Search for the cell housing the specified text and yield its (X, Y) center coordinate. 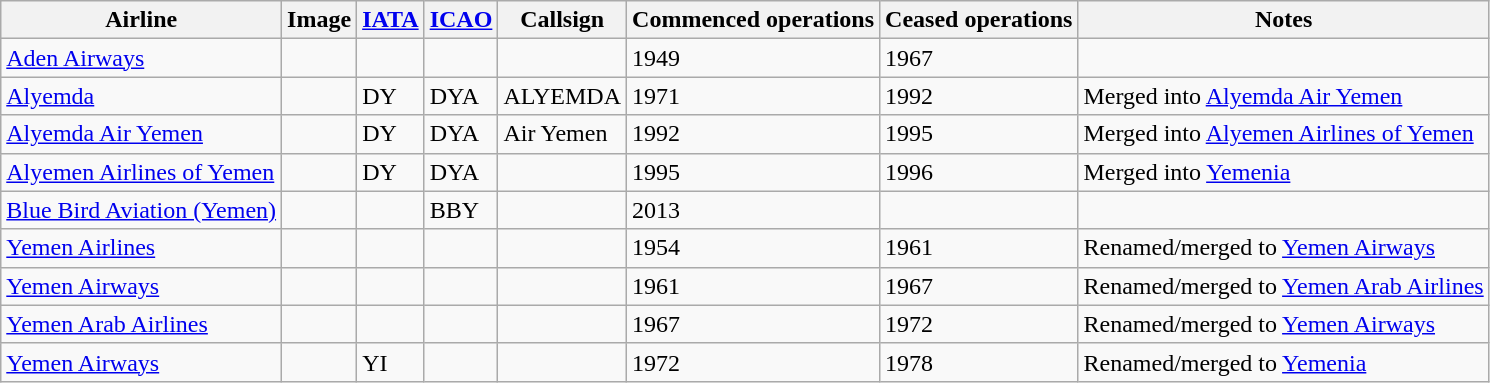
1971 (754, 96)
Yemen Airlines (142, 248)
IATA (391, 20)
Merged into Alyemen Airlines of Yemen (1284, 134)
Air Yemen (562, 134)
Alyemda (142, 96)
Alyemda Air Yemen (142, 134)
1978 (979, 362)
Yemen Arab Airlines (142, 324)
Blue Bird Aviation (Yemen) (142, 210)
1996 (979, 172)
YI (391, 362)
Aden Airways (142, 58)
Notes (1284, 20)
ALYEMDA (562, 96)
Callsign (562, 20)
Airline (142, 20)
1949 (754, 58)
ICAO (461, 20)
Image (320, 20)
Renamed/merged to Yemenia (1284, 362)
Renamed/merged to Yemen Arab Airlines (1284, 286)
Commenced operations (754, 20)
1954 (754, 248)
Merged into Yemenia (1284, 172)
2013 (754, 210)
Ceased operations (979, 20)
Merged into Alyemda Air Yemen (1284, 96)
BBY (461, 210)
Alyemen Airlines of Yemen (142, 172)
